From the cell containing the given text, extract its center point as (X, Y) coordinate. 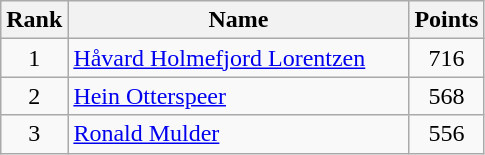
Ronald Mulder (238, 134)
556 (446, 134)
Rank (34, 20)
568 (446, 96)
Hein Otterspeer (238, 96)
3 (34, 134)
Håvard Holmefjord Lorentzen (238, 58)
1 (34, 58)
Points (446, 20)
Name (238, 20)
716 (446, 58)
2 (34, 96)
